Output the [x, y] coordinate of the center of the cell containing the given text.  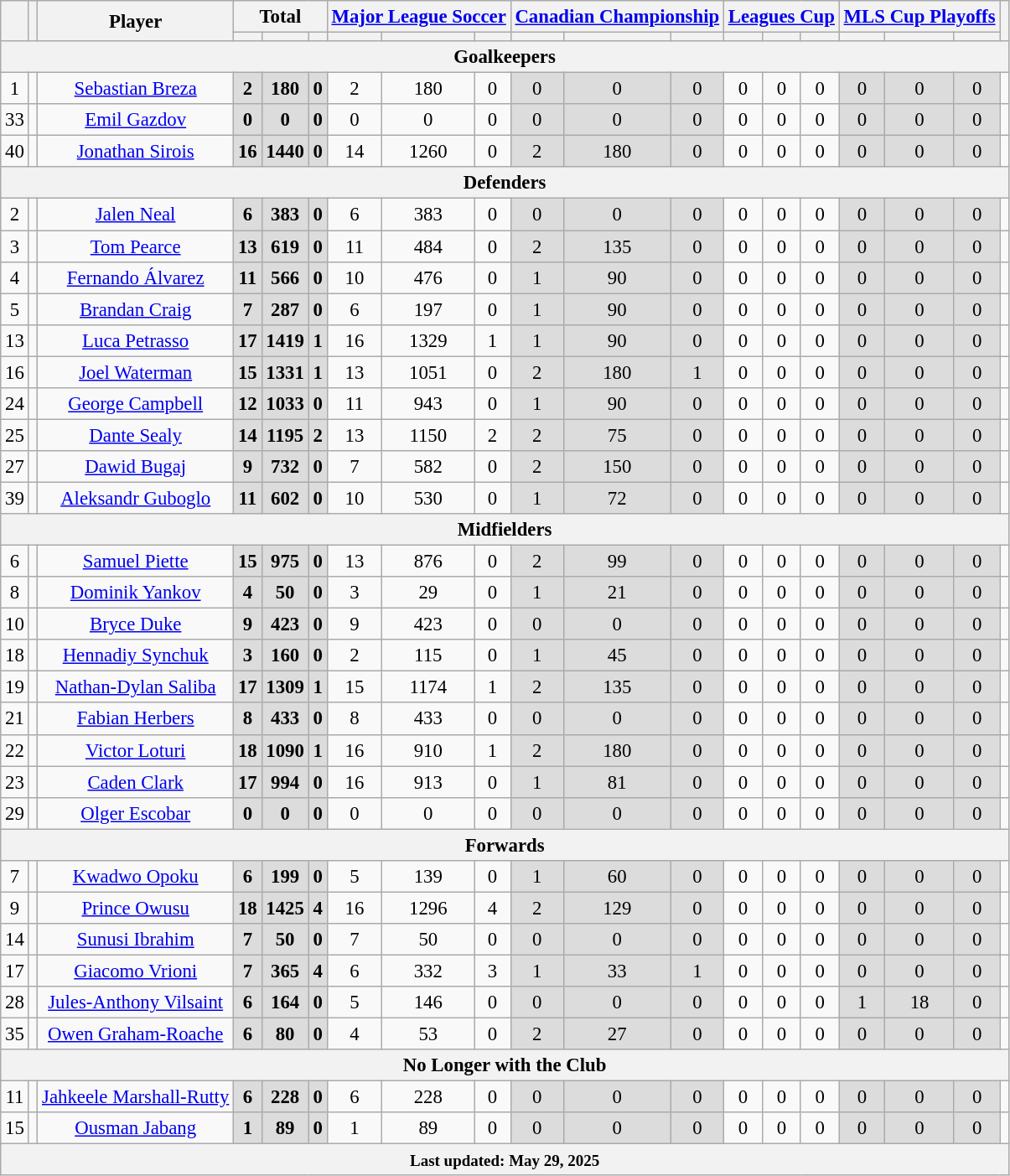
1090 [285, 750]
Forwards [505, 845]
913 [428, 782]
1419 [285, 340]
Sebastian Breza [136, 89]
Bryce Duke [136, 624]
40 [15, 152]
Fernando Álvarez [136, 277]
160 [285, 655]
1195 [285, 435]
Aleksandr Guboglo [136, 498]
Last updated: May 29, 2025 [505, 1160]
287 [285, 309]
1425 [285, 908]
23 [15, 782]
George Campbell [136, 404]
Victor Loturi [136, 750]
Player [136, 21]
332 [428, 971]
28 [15, 1002]
146 [428, 1002]
139 [428, 877]
Samuel Piette [136, 562]
Tom Pearce [136, 246]
1260 [428, 152]
Nathan-Dylan Saliba [136, 687]
Hennadiy Synchuk [136, 655]
732 [285, 467]
602 [285, 498]
619 [285, 246]
35 [15, 1034]
Goalkeepers [505, 57]
1331 [285, 372]
1440 [285, 152]
1150 [428, 435]
Caden Clark [136, 782]
164 [285, 1002]
Brandan Craig [136, 309]
Dominik Yankov [136, 593]
365 [285, 971]
Owen Graham-Roache [136, 1034]
Total [281, 17]
975 [285, 562]
994 [285, 782]
Leagues Cup [781, 17]
476 [428, 277]
No Longer with the Club [505, 1065]
943 [428, 404]
Jalen Neal [136, 215]
Defenders [505, 184]
Midfielders [505, 530]
1051 [428, 372]
199 [285, 877]
45 [617, 655]
129 [617, 908]
MLS Cup Playoffs [919, 17]
484 [428, 246]
Olger Escobar [136, 813]
150 [617, 467]
Fabian Herbers [136, 719]
Emil Gazdov [136, 120]
1174 [428, 687]
25 [15, 435]
1329 [428, 340]
Jules-Anthony Vilsaint [136, 1002]
582 [428, 467]
1033 [285, 404]
Jonathan Sirois [136, 152]
Major League Soccer [419, 17]
Prince Owusu [136, 908]
12 [248, 404]
Canadian Championship [617, 17]
Jahkeele Marshall-Rutty [136, 1097]
910 [428, 750]
Luca Petrasso [136, 340]
99 [617, 562]
39 [15, 498]
Ousman Jabang [136, 1128]
Joel Waterman [136, 372]
53 [428, 1034]
Kwadwo Opoku [136, 877]
Giacomo Vrioni [136, 971]
Dawid Bugaj [136, 467]
60 [617, 877]
197 [428, 309]
81 [617, 782]
19 [15, 687]
80 [285, 1034]
24 [15, 404]
876 [428, 562]
22 [15, 750]
Dante Sealy [136, 435]
115 [428, 655]
530 [428, 498]
72 [617, 498]
1309 [285, 687]
Sunusi Ibrahim [136, 940]
1296 [428, 908]
566 [285, 277]
75 [617, 435]
